Locate the cell with the specified text and output its (X, Y) center coordinate. 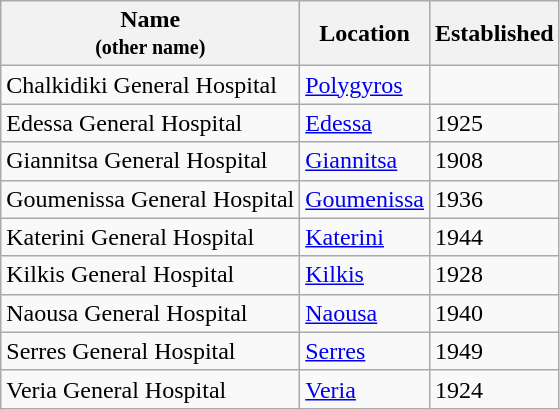
Katerini General Hospital (150, 237)
Katerini (365, 237)
Serres General Hospital (150, 351)
1949 (494, 351)
1940 (494, 313)
Name (other name) (150, 34)
Serres (365, 351)
1936 (494, 199)
1924 (494, 389)
Goumenissa (365, 199)
Naousa General Hospital (150, 313)
Veria (365, 389)
Polygyros (365, 85)
1944 (494, 237)
Giannitsa (365, 161)
Established (494, 34)
Kilkis General Hospital (150, 275)
Goumenissa General Hospital (150, 199)
Kilkis (365, 275)
1928 (494, 275)
1925 (494, 123)
Location (365, 34)
Chalkidiki General Hospital (150, 85)
Veria General Hospital (150, 389)
1908 (494, 161)
Giannitsa General Hospital (150, 161)
Edessa General Hospital (150, 123)
Naousa (365, 313)
Edessa (365, 123)
